From the cell containing the given text, extract its center point as (x, y) coordinate. 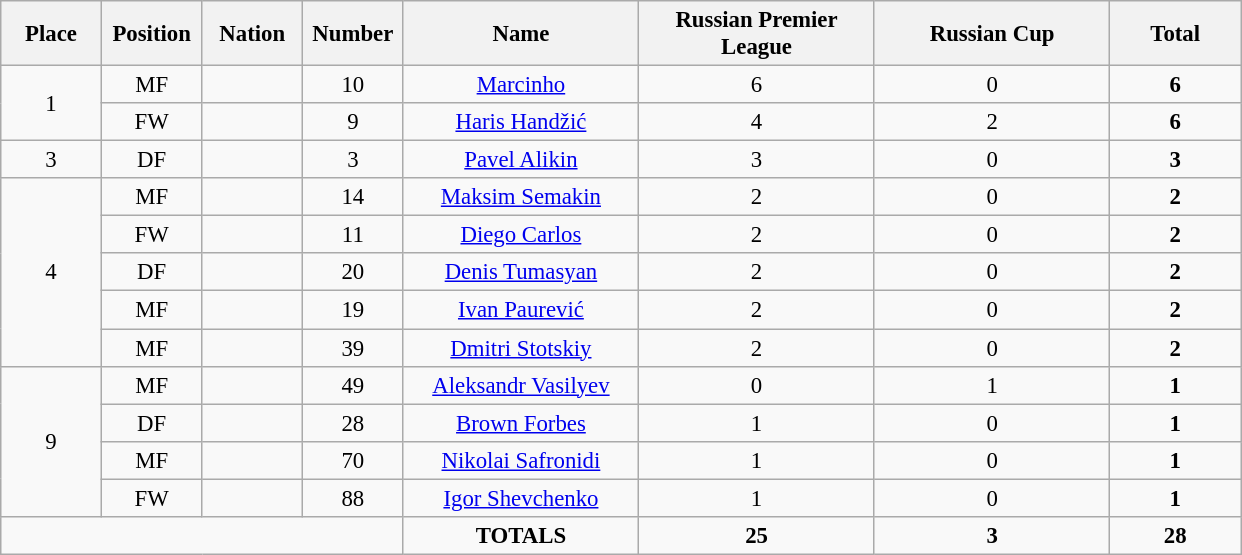
Maksim Semakin (521, 197)
19 (354, 310)
Igor Shevchenko (521, 498)
25 (757, 536)
11 (354, 235)
Nation (252, 34)
Denis Tumasyan (521, 273)
Brown Forbes (521, 423)
Name (521, 34)
39 (354, 348)
Nikolai Safronidi (521, 460)
Diego Carlos (521, 235)
Ivan Paurević (521, 310)
Dmitri Stotskiy (521, 348)
Pavel Alikin (521, 160)
49 (354, 385)
Place (52, 34)
Position (152, 34)
70 (354, 460)
88 (354, 498)
20 (354, 273)
Marcinho (521, 85)
Aleksandr Vasilyev (521, 385)
14 (354, 197)
Total (1176, 34)
10 (354, 85)
Russian Cup (992, 34)
Russian Premier League (757, 34)
Number (354, 34)
Haris Handžić (521, 122)
TOTALS (521, 536)
